Output the [x, y] coordinate of the center of the cell containing the given text.  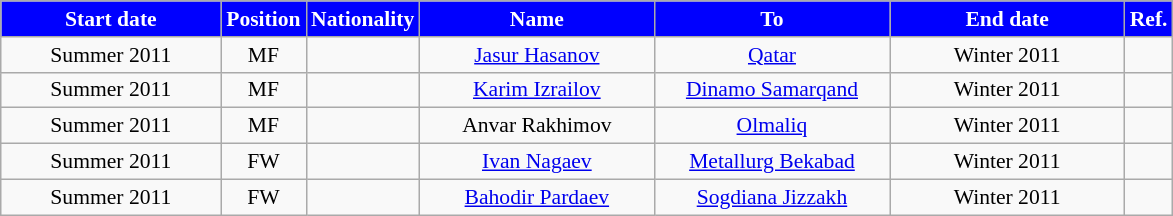
Name [536, 19]
Karim Izrailov [536, 90]
Anvar Rakhimov [536, 126]
Metallurg Bekabad [772, 162]
Ref. [1149, 19]
Sogdiana Jizzakh [772, 197]
Position [264, 19]
Ivan Nagaev [536, 162]
To [772, 19]
Qatar [772, 55]
Start date [111, 19]
Nationality [362, 19]
Dinamo Samarqand [772, 90]
Bahodir Pardaev [536, 197]
End date [1008, 19]
Jasur Hasanov [536, 55]
Olmaliq [772, 126]
